Pinpoint the cell where the given text exists, returning its [X, Y] midpoint coordinate. 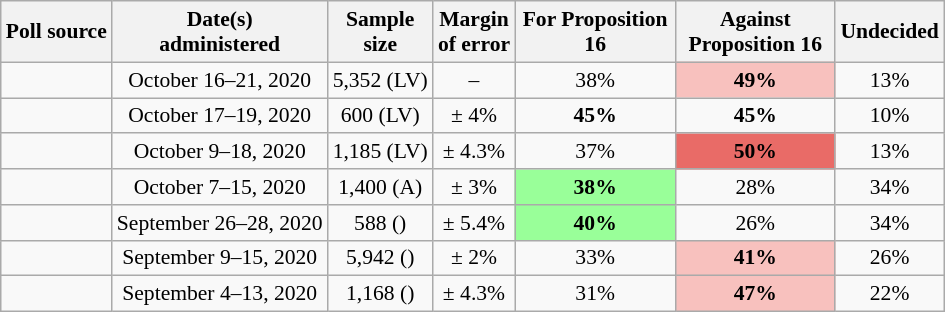
September 9–15, 2020 [220, 258]
41% [755, 258]
33% [595, 258]
5,942 () [380, 258]
37% [595, 152]
October 16–21, 2020 [220, 80]
Undecided [889, 32]
October 7–15, 2020 [220, 187]
September 4–13, 2020 [220, 294]
1,168 () [380, 294]
– [474, 80]
40% [595, 223]
Marginof error [474, 32]
47% [755, 294]
Against Proposition 16 [755, 32]
± 3% [474, 187]
31% [595, 294]
22% [889, 294]
± 5.4% [474, 223]
50% [755, 152]
Samplesize [380, 32]
49% [755, 80]
5,352 (LV) [380, 80]
600 (LV) [380, 116]
1,400 (A) [380, 187]
October 17–19, 2020 [220, 116]
Date(s)administered [220, 32]
588 () [380, 223]
September 26–28, 2020 [220, 223]
28% [755, 187]
± 4% [474, 116]
October 9–18, 2020 [220, 152]
± 2% [474, 258]
10% [889, 116]
1,185 (LV) [380, 152]
For Proposition 16 [595, 32]
Poll source [56, 32]
